Detect which cell encompasses the target text, then output its [X, Y] center coordinate. 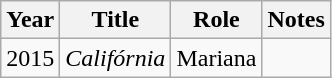
Mariana [216, 58]
Year [30, 20]
Notes [296, 20]
Role [216, 20]
Califórnia [116, 58]
2015 [30, 58]
Title [116, 20]
